Find where the given text appears and provide that cell's center as [x, y] coordinate. 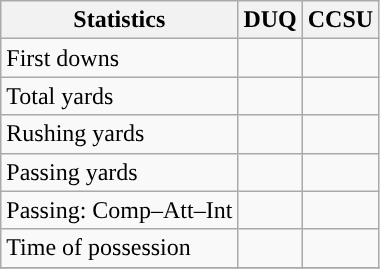
First downs [120, 58]
Passing yards [120, 172]
Time of possession [120, 248]
Statistics [120, 20]
Rushing yards [120, 134]
CCSU [340, 20]
Total yards [120, 96]
DUQ [270, 20]
Passing: Comp–Att–Int [120, 210]
